Provide the [x, y] coordinate of the cell's center where the given text is located.  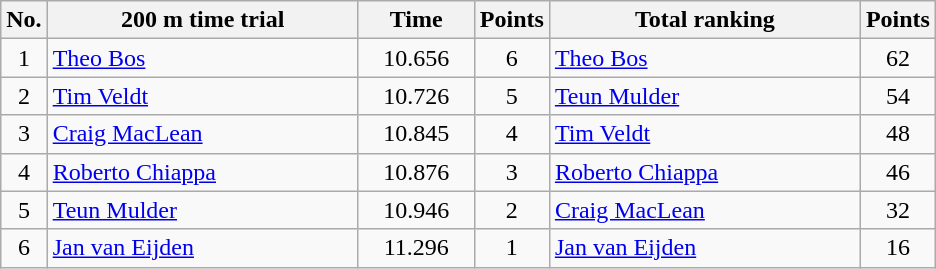
48 [898, 134]
Total ranking [704, 20]
16 [898, 248]
62 [898, 58]
10.656 [416, 58]
Time [416, 20]
10.876 [416, 172]
10.845 [416, 134]
46 [898, 172]
11.296 [416, 248]
No. [24, 20]
32 [898, 210]
200 m time trial [202, 20]
54 [898, 96]
10.946 [416, 210]
10.726 [416, 96]
